Scan for the cell matching the given text and deliver its (x, y) coordinate at center. 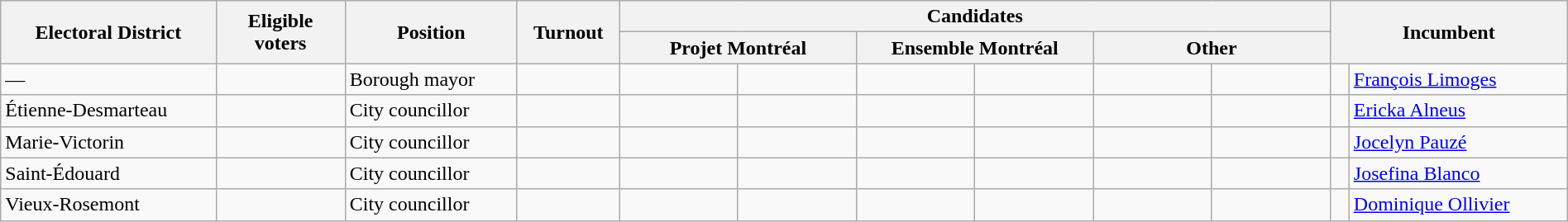
Saint-Édouard (108, 173)
Incumbent (1449, 32)
Eligible voters (280, 32)
Ensemble Montréal (975, 48)
Borough mayor (431, 79)
Ericka Alneus (1458, 111)
Josefina Blanco (1458, 173)
Position (431, 32)
Candidates (974, 17)
— (108, 79)
Jocelyn Pauzé (1458, 142)
Electoral District (108, 32)
François Limoges (1458, 79)
Projet Montréal (738, 48)
Other (1212, 48)
Turnout (568, 32)
Étienne-Desmarteau (108, 111)
Vieux-Rosemont (108, 205)
Dominique Ollivier (1458, 205)
Marie-Victorin (108, 142)
